Scan for the cell matching the given text and deliver its [X, Y] coordinate at center. 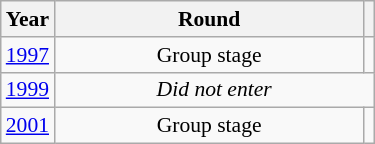
2001 [28, 126]
1999 [28, 90]
Round [209, 19]
1997 [28, 55]
Did not enter [214, 90]
Year [28, 19]
